Output the (X, Y) coordinate of the center of the cell containing the given text.  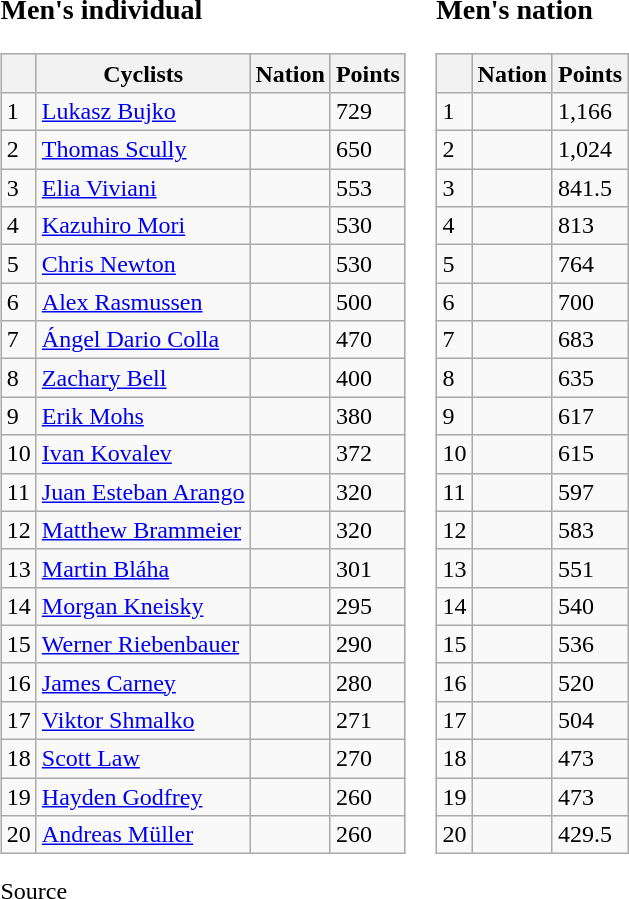
James Carney (143, 682)
Ivan Kovalev (143, 454)
Juan Esteban Arango (143, 492)
380 (368, 416)
Chris Newton (143, 264)
536 (590, 644)
Lukasz Bujko (143, 111)
597 (590, 492)
Kazuhiro Mori (143, 226)
Scott Law (143, 759)
Martin Bláha (143, 568)
Elia Viviani (143, 188)
301 (368, 568)
683 (590, 340)
615 (590, 454)
Andreas Müller (143, 835)
764 (590, 264)
290 (368, 644)
583 (590, 530)
Thomas Scully (143, 150)
Alex Rasmussen (143, 302)
400 (368, 378)
372 (368, 454)
504 (590, 720)
700 (590, 302)
553 (368, 188)
Cyclists (143, 73)
1,166 (590, 111)
500 (368, 302)
Matthew Brammeier (143, 530)
270 (368, 759)
429.5 (590, 835)
Zachary Bell (143, 378)
Morgan Kneisky (143, 606)
635 (590, 378)
295 (368, 606)
470 (368, 340)
Hayden Godfrey (143, 797)
271 (368, 720)
Ángel Dario Colla (143, 340)
540 (590, 606)
520 (590, 682)
1,024 (590, 150)
Erik Mohs (143, 416)
729 (368, 111)
650 (368, 150)
551 (590, 568)
280 (368, 682)
841.5 (590, 188)
Viktor Shmalko (143, 720)
617 (590, 416)
Werner Riebenbauer (143, 644)
813 (590, 226)
